Search for the cell housing the specified text and yield its [x, y] center coordinate. 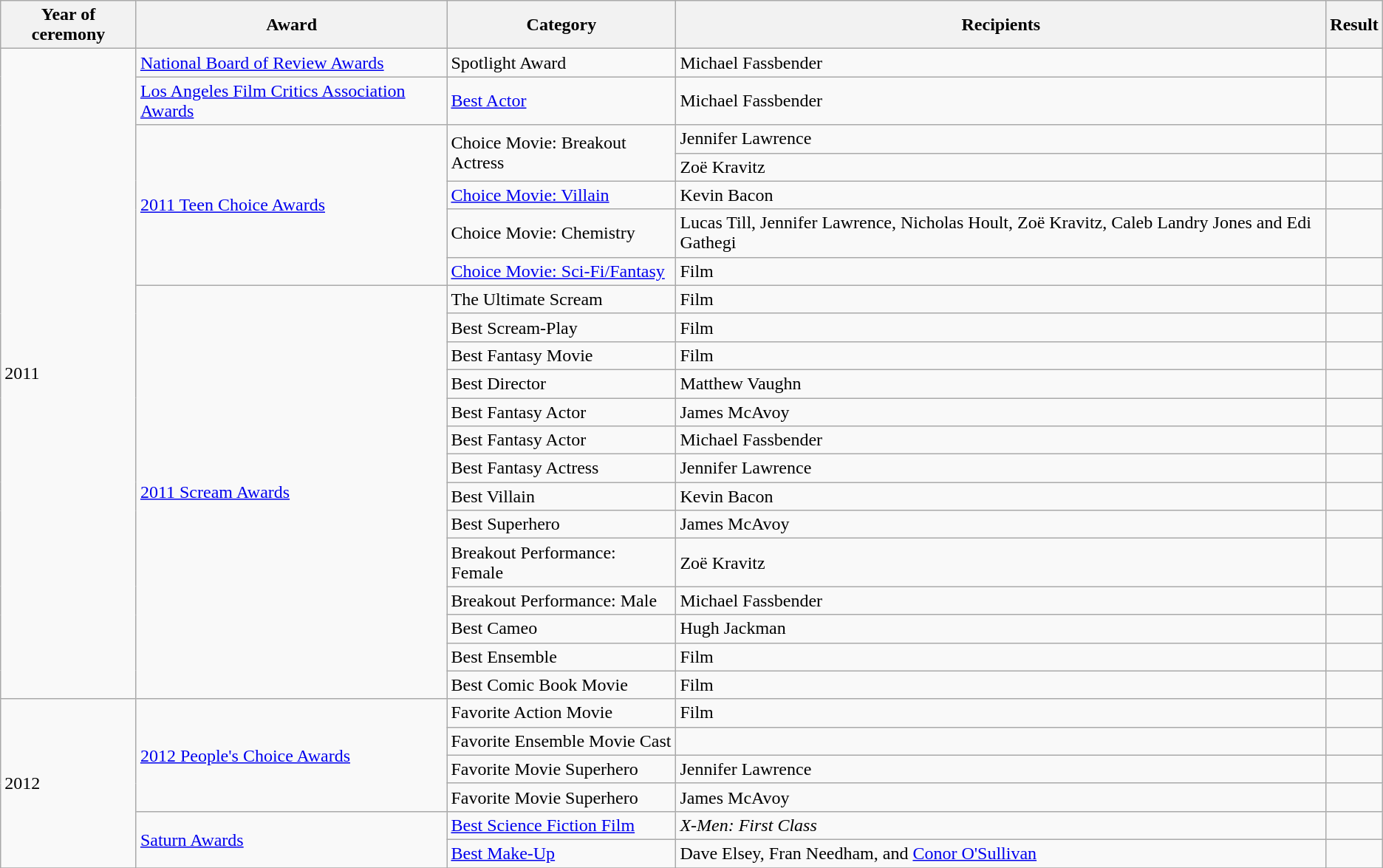
Matthew Vaughn [1001, 383]
Choice Movie: Villain [561, 195]
Best Villain [561, 496]
Best Actor [561, 100]
Favorite Action Movie [561, 713]
Los Angeles Film Critics Association Awards [291, 100]
Spotlight Award [561, 63]
Award [291, 25]
2012 [69, 783]
Favorite Ensemble Movie Cast [561, 741]
Year of ceremony [69, 25]
Hugh Jackman [1001, 629]
Best Director [561, 383]
Breakout Performance: Male [561, 601]
Lucas Till, Jennifer Lawrence, Nicholas Hoult, Zoë Kravitz, Caleb Landry Jones and Edi Gathegi [1001, 233]
The Ultimate Scream [561, 299]
Best Ensemble [561, 657]
Best Comic Book Movie [561, 685]
Category [561, 25]
X-Men: First Class [1001, 825]
Best Superhero [561, 524]
Choice Movie: Chemistry [561, 233]
Best Science Fiction Film [561, 825]
Best Fantasy Actress [561, 468]
National Board of Review Awards [291, 63]
2012 People's Choice Awards [291, 755]
2011 Scream Awards [291, 492]
2011 [69, 374]
Choice Movie: Sci-Fi/Fantasy [561, 271]
Result [1354, 25]
2011 Teen Choice Awards [291, 205]
Recipients [1001, 25]
Best Fantasy Movie [561, 355]
Dave Elsey, Fran Needham, and Conor O'Sullivan [1001, 853]
Best Cameo [561, 629]
Saturn Awards [291, 839]
Choice Movie: Breakout Actress [561, 153]
Breakout Performance: Female [561, 563]
Best Scream-Play [561, 327]
Best Make-Up [561, 853]
